Provide the [X, Y] coordinate of the cell's center where the given text is located.  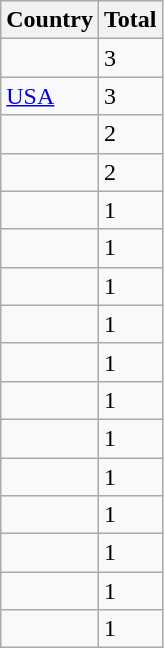
Country [50, 20]
Total [130, 20]
USA [50, 96]
